Return [x, y] of the center of cell containing provided text 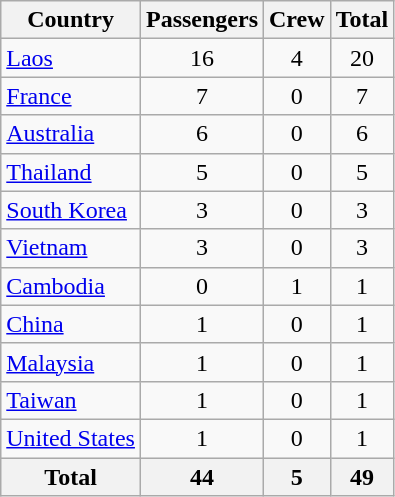
Passengers [202, 20]
Country [71, 20]
Taiwan [71, 400]
South Korea [71, 210]
Australia [71, 134]
China [71, 324]
16 [202, 58]
20 [362, 58]
United States [71, 438]
Malaysia [71, 362]
France [71, 96]
Laos [71, 58]
4 [298, 58]
49 [362, 477]
Cambodia [71, 286]
44 [202, 477]
Thailand [71, 172]
Crew [298, 20]
Vietnam [71, 248]
